Scan for the cell matching the given text and deliver its [x, y] coordinate at center. 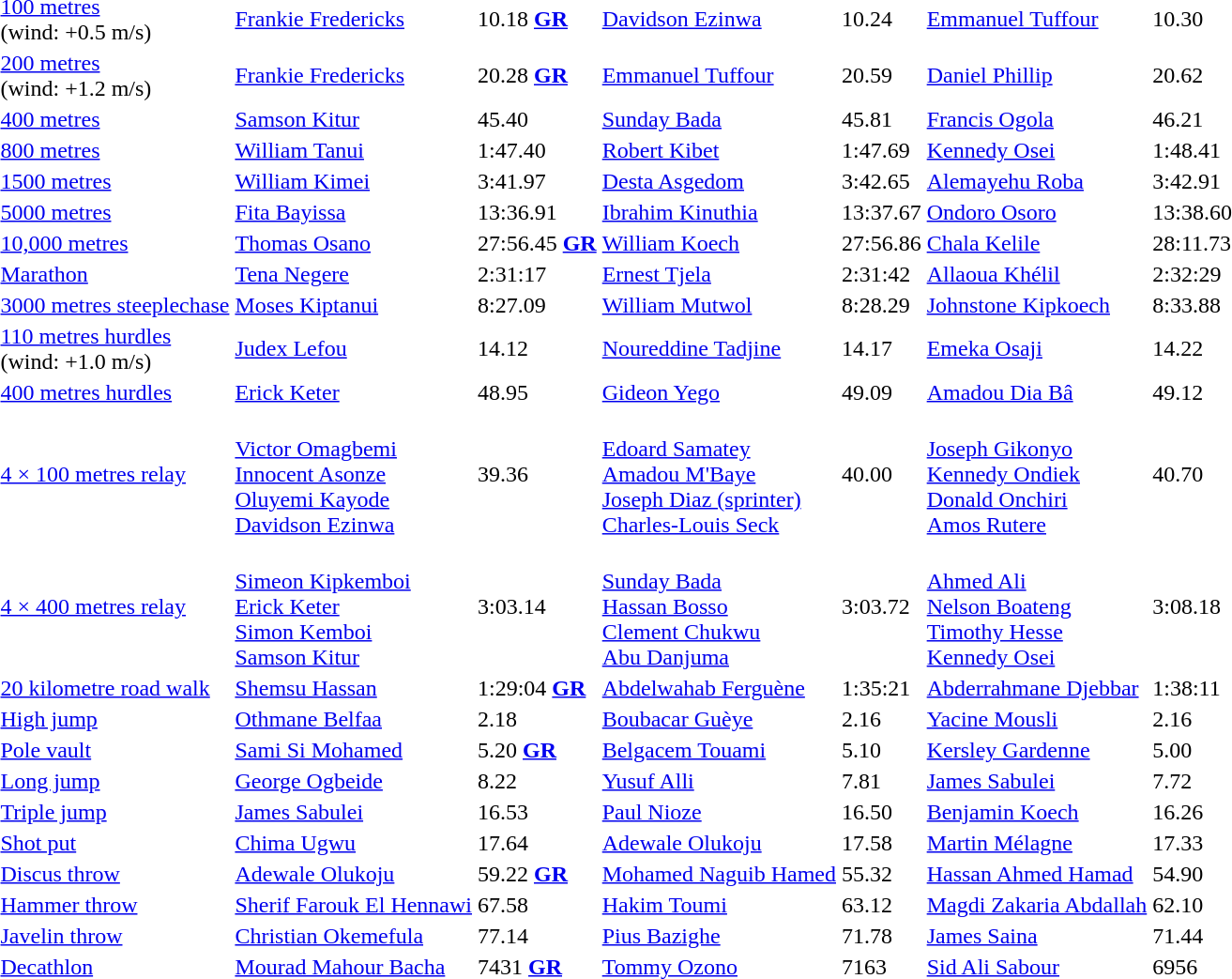
13:36.91 [538, 212]
16.53 [538, 812]
7.81 [881, 781]
George Ogbeide [354, 781]
Victor OmagbemiInnocent AsonzeOluyemi KayodeDavidson Ezinwa [354, 474]
45.81 [881, 119]
49.09 [881, 392]
Ibrahim Kinuthia [719, 212]
William Mutwol [719, 305]
5.20 GR [538, 750]
James Saina [1037, 936]
2:31:42 [881, 274]
Hassan Ahmed Hamad [1037, 874]
Sunday Bada [719, 119]
William Koech [719, 243]
Amadou Dia Bâ [1037, 392]
48.95 [538, 392]
Tena Negere [354, 274]
Shemsu Hassan [354, 688]
14.17 [881, 349]
Benjamin Koech [1037, 812]
Yusuf Alli [719, 781]
1:47.69 [881, 150]
Hakim Toumi [719, 905]
Judex Lefou [354, 349]
Simeon KipkemboiErick KeterSimon KemboiSamson Kitur [354, 606]
Frankie Fredericks [354, 75]
Sami Si Mohamed [354, 750]
Erick Keter [354, 392]
Fita Bayissa [354, 212]
Abdelwahab Ferguène [719, 688]
Edoard SamateyAmadou M'BayeJoseph Diaz (sprinter)Charles-Louis Seck [719, 474]
55.32 [881, 874]
Moses Kiptanui [354, 305]
40.00 [881, 474]
27:56.45 GR [538, 243]
Yacine Mousli [1037, 719]
17.58 [881, 843]
Emeka Osaji [1037, 349]
16.50 [881, 812]
Kennedy Osei [1037, 150]
Samson Kitur [354, 119]
17.64 [538, 843]
William Tanui [354, 150]
Robert Kibet [719, 150]
Othmane Belfaa [354, 719]
Ondoro Osoro [1037, 212]
3:42.65 [881, 181]
Paul Nioze [719, 812]
Christian Okemefula [354, 936]
8:28.29 [881, 305]
Magdi Zakaria Abdallah [1037, 905]
71.78 [881, 936]
Chala Kelile [1037, 243]
63.12 [881, 905]
Sherif Farouk El Hennawi [354, 905]
Ahmed AliNelson BoatengTimothy HesseKennedy Osei [1037, 606]
Alemayehu Roba [1037, 181]
Johnstone Kipkoech [1037, 305]
59.22 GR [538, 874]
8:27.09 [538, 305]
5.10 [881, 750]
Boubacar Guèye [719, 719]
Ernest Tjela [719, 274]
Chima Ugwu [354, 843]
3:03.72 [881, 606]
William Kimei [354, 181]
Francis Ogola [1037, 119]
20.59 [881, 75]
1:35:21 [881, 688]
1:29:04 GR [538, 688]
2:31:17 [538, 274]
67.58 [538, 905]
Sunday BadaHassan BossoClement ChukwuAbu Danjuma [719, 606]
45.40 [538, 119]
Kersley Gardenne [1037, 750]
Belgacem Touami [719, 750]
39.36 [538, 474]
Allaoua Khélil [1037, 274]
2.16 [881, 719]
Thomas Osano [354, 243]
Desta Asgedom [719, 181]
Abderrahmane Djebbar [1037, 688]
Emmanuel Tuffour [719, 75]
Mohamed Naguib Hamed [719, 874]
Pius Bazighe [719, 936]
13:37.67 [881, 212]
14.12 [538, 349]
1:47.40 [538, 150]
Gideon Yego [719, 392]
2.18 [538, 719]
8.22 [538, 781]
Joseph GikonyoKennedy OndiekDonald OnchiriAmos Rutere [1037, 474]
77.14 [538, 936]
Martin Mélagne [1037, 843]
20.28 GR [538, 75]
3:03.14 [538, 606]
Daniel Phillip [1037, 75]
Noureddine Tadjine [719, 349]
27:56.86 [881, 243]
3:41.97 [538, 181]
